Output the (x, y) coordinate of the center of the cell containing the given text.  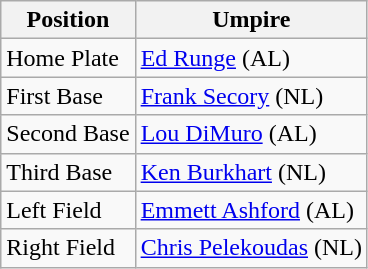
Home Plate (68, 58)
Right Field (68, 248)
Umpire (251, 20)
Lou DiMuro (AL) (251, 134)
Frank Secory (NL) (251, 96)
Emmett Ashford (AL) (251, 210)
First Base (68, 96)
Left Field (68, 210)
Ken Burkhart (NL) (251, 172)
Chris Pelekoudas (NL) (251, 248)
Position (68, 20)
Third Base (68, 172)
Second Base (68, 134)
Ed Runge (AL) (251, 58)
